Scan for the cell matching the given text and deliver its [X, Y] coordinate at center. 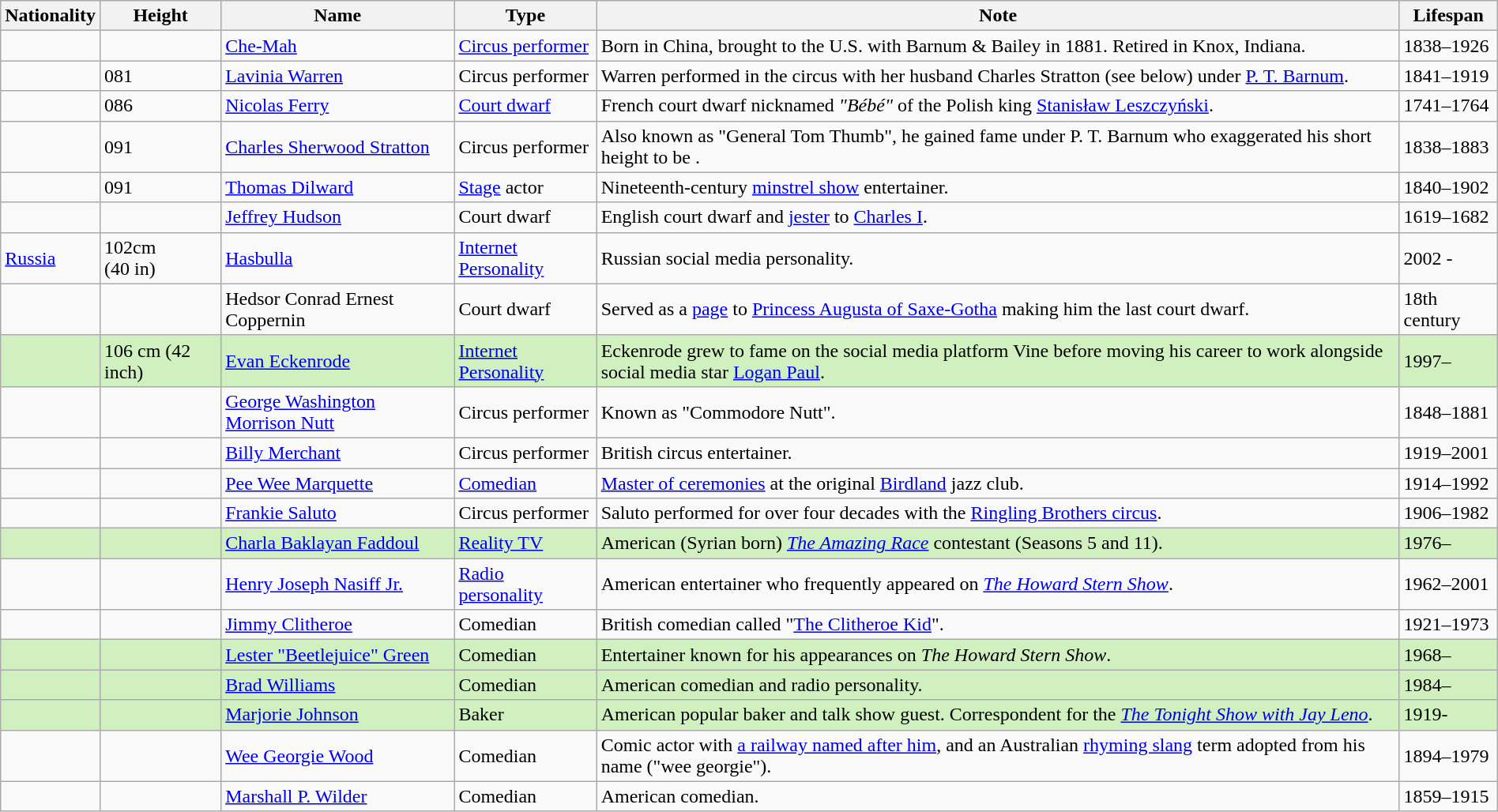
Saluto performed for over four decades with the Ringling Brothers circus. [998, 513]
Baker [525, 715]
American entertainer who frequently appeared on The Howard Stern Show. [998, 585]
Che-Mah [338, 46]
Nationality [51, 16]
Name [338, 16]
Height [160, 16]
Marshall P. Wilder [338, 796]
1962–2001 [1448, 585]
1968– [1448, 655]
106 cm (42 inch) [160, 360]
Note [998, 16]
Jeffrey Hudson [338, 217]
Lester "Beetlejuice" Green [338, 655]
Russian social media personality. [998, 258]
Hedsor Conrad Ernest Coppernin [338, 310]
1840–1902 [1448, 187]
British comedian called "The Clitheroe Kid". [998, 625]
Entertainer known for his appearances on The Howard Stern Show. [998, 655]
Type [525, 16]
Also known as "General Tom Thumb", he gained fame under P. T. Barnum who exaggerated his short height to be . [998, 147]
Charla Baklayan Faddoul [338, 543]
1921–1973 [1448, 625]
1838–1926 [1448, 46]
1976– [1448, 543]
102cm(40 in) [160, 258]
1894–1979 [1448, 755]
Lavinia Warren [338, 76]
1914–1992 [1448, 483]
Wee Georgie Wood [338, 755]
Lifespan [1448, 16]
Charles Sherwood Stratton [338, 147]
086 [160, 106]
1919- [1448, 715]
1619–1682 [1448, 217]
18th century [1448, 310]
Russia [51, 258]
American (Syrian born) The Amazing Race contestant (Seasons 5 and 11). [998, 543]
081 [160, 76]
Evan Eckenrode [338, 360]
American comedian. [998, 796]
Nineteenth-century minstrel show entertainer. [998, 187]
Hasbulla [338, 258]
Marjorie Johnson [338, 715]
Nicolas Ferry [338, 106]
Eckenrode grew to fame on the social media platform Vine before moving his career to work alongside social media star Logan Paul. [998, 360]
Warren performed in the circus with her husband Charles Stratton (see below) under P. T. Barnum. [998, 76]
Radio personality [525, 585]
Master of ceremonies at the original Birdland jazz club. [998, 483]
1741–1764 [1448, 106]
Comic actor with a railway named after him, and an Australian rhyming slang term adopted from his name ("wee georgie"). [998, 755]
2002 - [1448, 258]
1984– [1448, 685]
1906–1982 [1448, 513]
1859–1915 [1448, 796]
Pee Wee Marquette [338, 483]
Born in China, brought to the U.S. with Barnum & Bailey in 1881. Retired in Knox, Indiana. [998, 46]
1919–2001 [1448, 453]
1838–1883 [1448, 147]
Reality TV [525, 543]
British circus entertainer. [998, 453]
Stage actor [525, 187]
1841–1919 [1448, 76]
English court dwarf and jester to Charles I. [998, 217]
Jimmy Clitheroe [338, 625]
Henry Joseph Nasiff Jr. [338, 585]
American popular baker and talk show guest. Correspondent for the The Tonight Show with Jay Leno. [998, 715]
1997– [1448, 360]
French court dwarf nicknamed "Bébé" of the Polish king Stanisław Leszczyński. [998, 106]
Known as "Commodore Nutt". [998, 412]
American comedian and radio personality. [998, 685]
Billy Merchant [338, 453]
Thomas Dilward [338, 187]
Brad Williams [338, 685]
Frankie Saluto [338, 513]
George Washington Morrison Nutt [338, 412]
1848–1881 [1448, 412]
Served as a page to Princess Augusta of Saxe-Gotha making him the last court dwarf. [998, 310]
